Locate the cell with the specified text and output its (x, y) center coordinate. 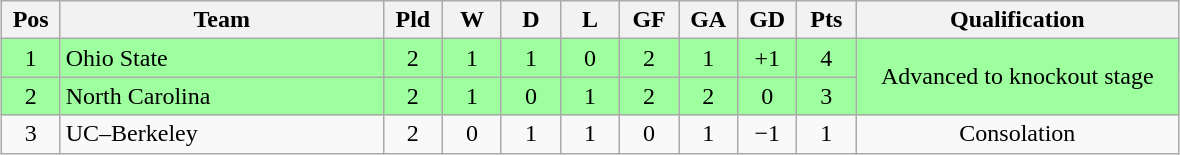
Pos (30, 20)
−1 (768, 134)
Team (222, 20)
4 (826, 58)
Ohio State (222, 58)
GF (650, 20)
GA (708, 20)
North Carolina (222, 96)
D (530, 20)
UC–Berkeley (222, 134)
L (590, 20)
GD (768, 20)
Pld (412, 20)
Pts (826, 20)
Qualification (1018, 20)
W (472, 20)
Advanced to knockout stage (1018, 77)
+1 (768, 58)
Consolation (1018, 134)
